Determine the [X, Y] coordinate at the center of the cell enclosing the given text.  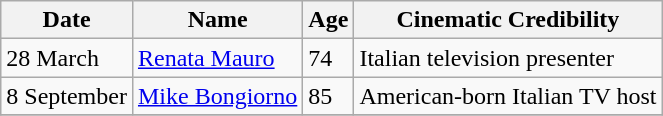
Name [217, 20]
Italian television presenter [508, 58]
Mike Bongiorno [217, 96]
74 [328, 58]
Cinematic Credibility [508, 20]
Age [328, 20]
85 [328, 96]
Renata Mauro [217, 58]
28 March [67, 58]
American-born Italian TV host [508, 96]
Date [67, 20]
8 September [67, 96]
